Provide the [X, Y] coordinate of the cell's center where the given text is located.  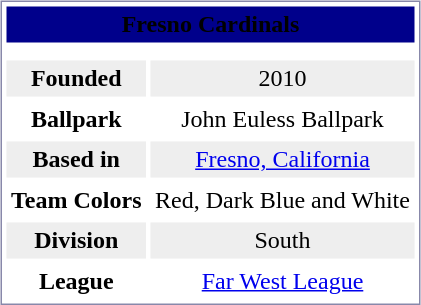
Red, Dark Blue and White [283, 200]
John Euless Ballpark [283, 119]
South [283, 240]
League [76, 281]
Fresno, California [283, 160]
Based in [76, 160]
Division [76, 240]
Fresno Cardinals [210, 24]
2010 [283, 78]
Founded [76, 78]
Far West League [283, 281]
Team Colors [76, 200]
Ballpark [76, 119]
